Pinpoint the cell where the given text exists, returning its (x, y) midpoint coordinate. 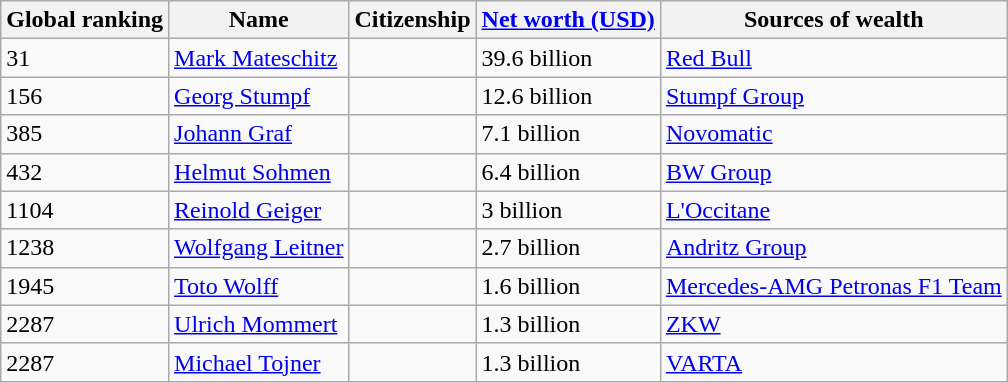
Citizenship (412, 20)
Name (259, 20)
1238 (85, 248)
VARTA (834, 362)
12.6 billion (568, 96)
Helmut Sohmen (259, 172)
432 (85, 172)
BW Group (834, 172)
1.6 billion (568, 286)
Georg Stumpf (259, 96)
1945 (85, 286)
7.1 billion (568, 134)
Sources of wealth (834, 20)
Stumpf Group (834, 96)
Wolfgang Leitner (259, 248)
Global ranking (85, 20)
ZKW (834, 324)
L'Occitane (834, 210)
Toto Wolff (259, 286)
39.6 billion (568, 58)
Net worth (USD) (568, 20)
Michael Tojner (259, 362)
Mercedes-AMG Petronas F1 Team (834, 286)
1104 (85, 210)
31 (85, 58)
Mark Mateschitz (259, 58)
Red Bull (834, 58)
Ulrich Mommert (259, 324)
3 billion (568, 210)
Novomatic (834, 134)
Reinold Geiger (259, 210)
2.7 billion (568, 248)
6.4 billion (568, 172)
Johann Graf (259, 134)
156 (85, 96)
385 (85, 134)
Andritz Group (834, 248)
